Return (X, Y) of the center of cell containing provided text 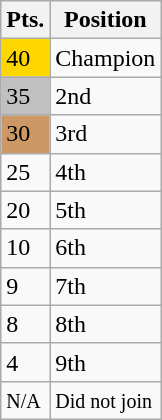
9th (106, 362)
2nd (106, 96)
30 (26, 134)
20 (26, 210)
9 (26, 286)
4 (26, 362)
40 (26, 58)
7th (106, 286)
Pts. (26, 20)
4th (106, 172)
Did not join (106, 400)
6th (106, 248)
Champion (106, 58)
8 (26, 324)
N/A (26, 400)
Position (106, 20)
3rd (106, 134)
10 (26, 248)
8th (106, 324)
5th (106, 210)
35 (26, 96)
25 (26, 172)
